Capture the cell that displays the provided text and extract its [X, Y] central coordinate. 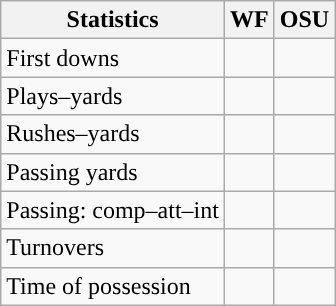
Time of possession [113, 286]
First downs [113, 58]
Passing yards [113, 172]
Passing: comp–att–int [113, 210]
Plays–yards [113, 96]
Turnovers [113, 248]
WF [249, 20]
Statistics [113, 20]
Rushes–yards [113, 134]
OSU [304, 20]
